Locate the cell with the specified text and output its [X, Y] center coordinate. 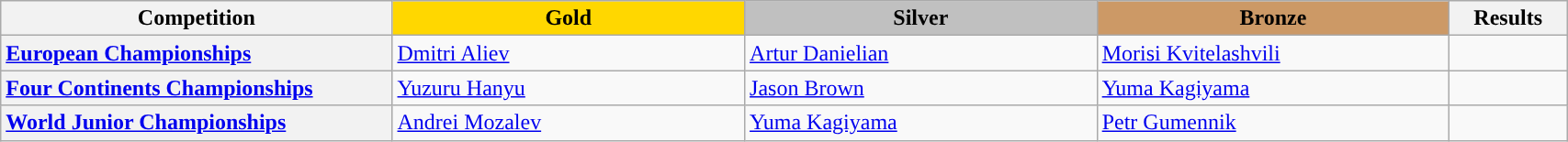
Bronze [1273, 18]
Artur Danielian [921, 53]
Morisi Kvitelashvili [1273, 53]
Andrei Mozalev [569, 123]
Results [1508, 18]
Competition [197, 18]
Petr Gumennik [1273, 123]
Dmitri Aliev [569, 53]
World Junior Championships [197, 123]
Silver [921, 18]
European Championships [197, 53]
Four Continents Championships [197, 88]
Gold [569, 18]
Jason Brown [921, 88]
Yuzuru Hanyu [569, 88]
